Extract the (X, Y) coordinate from the center of the cell holding the provided text.  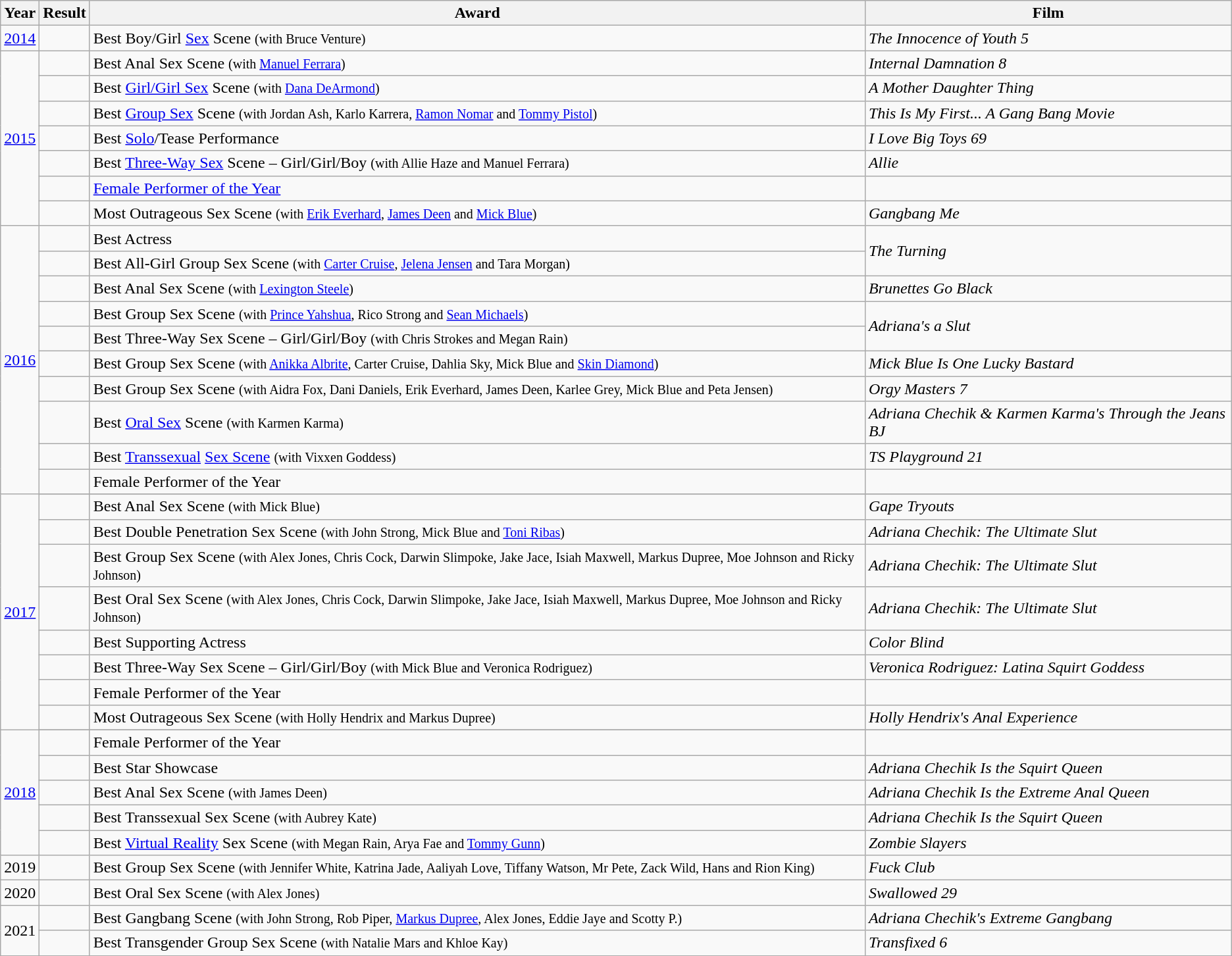
Best Star Showcase (477, 768)
Mick Blue Is One Lucky Bastard (1048, 364)
The Turning (1048, 251)
Best Transsexual Sex Scene (with Aubrey Kate) (477, 818)
Zombie Slayers (1048, 843)
Best Anal Sex Scene (with James Deen) (477, 793)
Allie (1048, 163)
Film (1048, 13)
Best Transgender Group Sex Scene (with Natalie Mars and Khloe Kay) (477, 943)
Most Outrageous Sex Scene (with Holly Hendrix and Markus Dupree) (477, 717)
Best Girl/Girl Sex Scene (with Dana DeArmond) (477, 88)
Best Group Sex Scene (with Jennifer White, Katrina Jade, Aaliyah Love, Tiffany Watson, Mr Pete, Zack Wild, Hans and Rion King) (477, 868)
2017 (20, 612)
2020 (20, 893)
2015 (20, 138)
Most Outrageous Sex Scene (with Erik Everhard, James Deen and Mick Blue) (477, 213)
Best Anal Sex Scene (with Lexington Steele) (477, 288)
Veronica Rodriguez: Latina Squirt Goddess (1048, 667)
Best Group Sex Scene (with Anikka Albrite, Carter Cruise, Dahlia Sky, Mick Blue and Skin Diamond) (477, 364)
Best Oral Sex Scene (with Karmen Karma) (477, 422)
Best Transsexual Sex Scene (with Vixxen Goddess) (477, 457)
TS Playground 21 (1048, 457)
Best Three-Way Sex Scene – Girl/Girl/Boy (with Mick Blue and Veronica Rodriguez) (477, 667)
Color Blind (1048, 642)
Best Group Sex Scene (with Alex Jones, Chris Cock, Darwin Slimpoke, Jake Jace, Isiah Maxwell, Markus Dupree, Moe Johnson and Ricky Johnson) (477, 566)
Best Group Sex Scene (with Aidra Fox, Dani Daniels, Erik Everhard, James Deen, Karlee Grey, Mick Blue and Peta Jensen) (477, 389)
2014 (20, 38)
2021 (20, 930)
Best Solo/Tease Performance (477, 138)
Brunettes Go Black (1048, 288)
Best Anal Sex Scene (with Mick Blue) (477, 507)
A Mother Daughter Thing (1048, 88)
Best Double Penetration Sex Scene (with John Strong, Mick Blue and Toni Ribas) (477, 532)
Best Virtual Reality Sex Scene (with Megan Rain, Arya Fae and Tommy Gunn) (477, 843)
This Is My First... A Gang Bang Movie (1048, 113)
Holly Hendrix's Anal Experience (1048, 717)
Year (20, 13)
Best Gangbang Scene (with John Strong, Rob Piper, Markus Dupree, Alex Jones, Eddie Jaye and Scotty P.) (477, 918)
2019 (20, 868)
Best Oral Sex Scene (with Alex Jones) (477, 893)
2018 (20, 792)
Fuck Club (1048, 868)
Best Group Sex Scene (with Prince Yahshua, Rico Strong and Sean Michaels) (477, 314)
Gape Tryouts (1048, 507)
Result (64, 13)
Best Actress (477, 238)
I Love Big Toys 69 (1048, 138)
Adriana Chechik Is the Extreme Anal Queen (1048, 793)
Best Supporting Actress (477, 642)
Transfixed 6 (1048, 943)
Adriana Chechik & Karmen Karma's Through the Jeans BJ (1048, 422)
Best Three-Way Sex Scene – Girl/Girl/Boy (with Allie Haze and Manuel Ferrara) (477, 163)
2016 (20, 360)
Adriana's a Slut (1048, 326)
Best Group Sex Scene (with Jordan Ash, Karlo Karrera, Ramon Nomar and Tommy Pistol) (477, 113)
Orgy Masters 7 (1048, 389)
Best Anal Sex Scene (with Manuel Ferrara) (477, 63)
Best Three-Way Sex Scene – Girl/Girl/Boy (with Chris Strokes and Megan Rain) (477, 339)
Adriana Chechik's Extreme Gangbang (1048, 918)
Best All-Girl Group Sex Scene (with Carter Cruise, Jelena Jensen and Tara Morgan) (477, 263)
Swallowed 29 (1048, 893)
Best Boy/Girl Sex Scene (with Bruce Venture) (477, 38)
Award (477, 13)
Best Oral Sex Scene (with Alex Jones, Chris Cock, Darwin Slimpoke, Jake Jace, Isiah Maxwell, Markus Dupree, Moe Johnson and Ricky Johnson) (477, 608)
Gangbang Me (1048, 213)
Internal Damnation 8 (1048, 63)
The Innocence of Youth 5 (1048, 38)
